Return [x, y] of the center of cell containing provided text 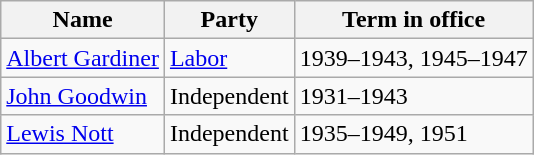
John Goodwin [83, 96]
1939–1943, 1945–1947 [414, 58]
Albert Gardiner [83, 58]
Lewis Nott [83, 134]
Term in office [414, 20]
Labor [229, 58]
Party [229, 20]
1931–1943 [414, 96]
1935–1949, 1951 [414, 134]
Name [83, 20]
